From the cell containing the given text, extract its center point as [x, y] coordinate. 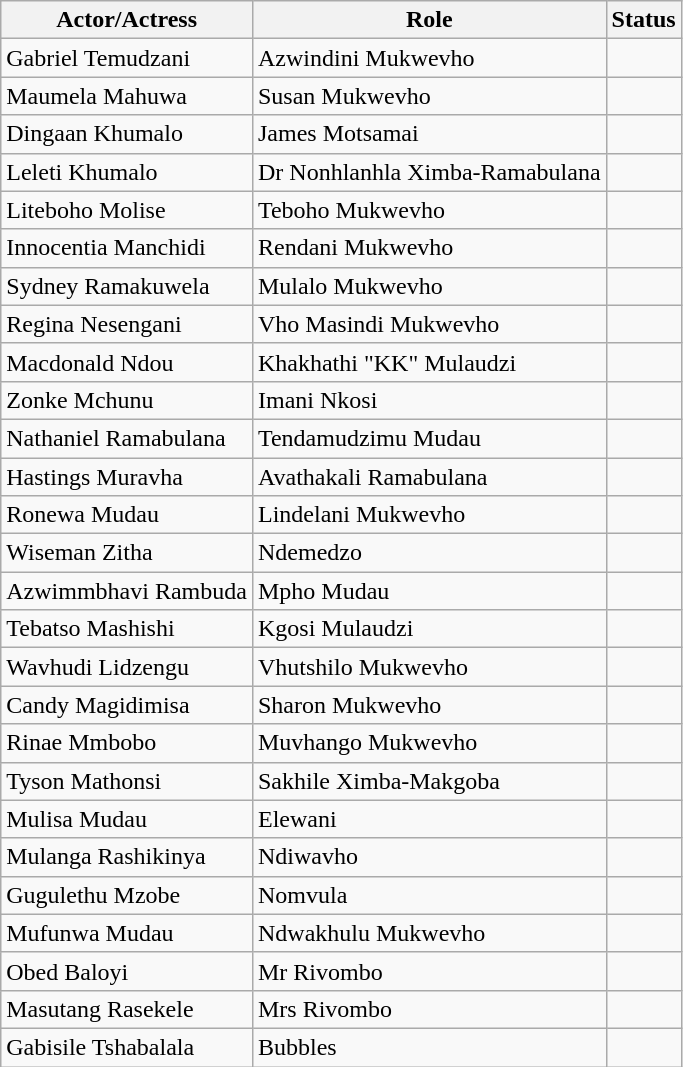
Tebatso Mashishi [127, 629]
Gabriel Temudzani [127, 58]
Macdonald Ndou [127, 362]
Sakhile Ximba-Makgoba [429, 781]
Azwimmbhavi Rambuda [127, 591]
Rendani Mukwevho [429, 248]
Mulanga Rashikinya [127, 857]
Nathaniel Ramabulana [127, 438]
Ndemedzo [429, 553]
Leleti Khumalo [127, 172]
Tendamudzimu Mudau [429, 438]
Ndiwavho [429, 857]
Candy Magidimisa [127, 705]
Gugulethu Mzobe [127, 895]
Muvhango Mukwevho [429, 743]
Mulisa Mudau [127, 819]
Innocentia Manchidi [127, 248]
Dingaan Khumalo [127, 134]
Hastings Muravha [127, 477]
Wavhudi Lidzengu [127, 667]
Ronewa Mudau [127, 515]
Lindelani Mukwevho [429, 515]
Susan Mukwevho [429, 96]
Wiseman Zitha [127, 553]
Mrs Rivombo [429, 1009]
Gabisile Tshabalala [127, 1047]
Mpho Mudau [429, 591]
Vho Masindi Mukwevho [429, 324]
Tyson Mathonsi [127, 781]
Teboho Mukwevho [429, 210]
Masutang Rasekele [127, 1009]
Khakhathi "KK" Mulaudzi [429, 362]
Bubbles [429, 1047]
Elewani [429, 819]
Nomvula [429, 895]
Mr Rivombo [429, 971]
Maumela Mahuwa [127, 96]
Imani Nkosi [429, 400]
Liteboho Molise [127, 210]
James Motsamai [429, 134]
Sharon Mukwevho [429, 705]
Avathakali Ramabulana [429, 477]
Sydney Ramakuwela [127, 286]
Zonke Mchunu [127, 400]
Role [429, 20]
Kgosi Mulaudzi [429, 629]
Rinae Mmbobo [127, 743]
Regina Nesengani [127, 324]
Vhutshilo Mukwevho [429, 667]
Azwindini Mukwevho [429, 58]
Ndwakhulu Mukwevho [429, 933]
Mulalo Mukwevho [429, 286]
Dr Nonhlanhla Ximba-Ramabulana [429, 172]
Mufunwa Mudau [127, 933]
Actor/Actress [127, 20]
Status [644, 20]
Obed Baloyi [127, 971]
